Search for the cell housing the specified text and yield its (x, y) center coordinate. 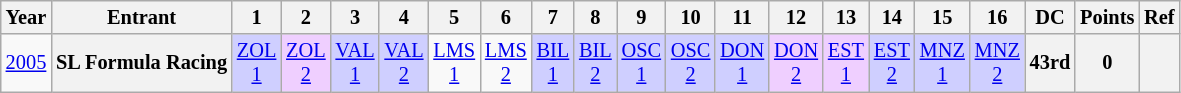
0 (1107, 63)
1 (256, 17)
8 (596, 17)
ZOL1 (256, 63)
LMS1 (454, 63)
Points (1107, 17)
BIL1 (554, 63)
VAL2 (404, 63)
5 (454, 17)
15 (942, 17)
EST1 (846, 63)
11 (742, 17)
SL Formula Racing (142, 63)
3 (356, 17)
10 (690, 17)
DC (1050, 17)
13 (846, 17)
2005 (26, 63)
BIL2 (596, 63)
MNZ2 (998, 63)
14 (892, 17)
16 (998, 17)
EST2 (892, 63)
4 (404, 17)
MNZ1 (942, 63)
Year (26, 17)
OSC2 (690, 63)
Entrant (142, 17)
43rd (1050, 63)
Ref (1159, 17)
9 (642, 17)
DON2 (796, 63)
OSC1 (642, 63)
LMS2 (506, 63)
2 (306, 17)
DON1 (742, 63)
12 (796, 17)
6 (506, 17)
VAL1 (356, 63)
ZOL2 (306, 63)
7 (554, 17)
